Extract the [X, Y] coordinate from the center of the cell holding the provided text.  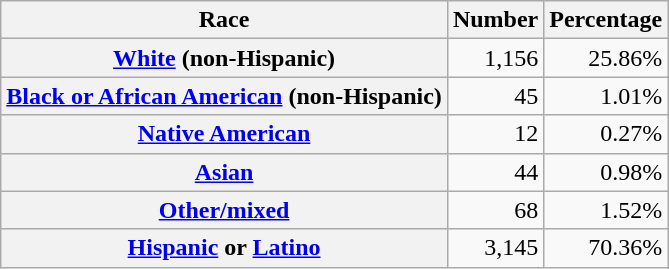
44 [495, 172]
1.01% [606, 96]
Asian [224, 172]
0.98% [606, 172]
Black or African American (non-Hispanic) [224, 96]
70.36% [606, 248]
0.27% [606, 134]
Native American [224, 134]
3,145 [495, 248]
12 [495, 134]
1,156 [495, 58]
Percentage [606, 20]
45 [495, 96]
Other/mixed [224, 210]
68 [495, 210]
White (non-Hispanic) [224, 58]
Race [224, 20]
1.52% [606, 210]
Number [495, 20]
25.86% [606, 58]
Hispanic or Latino [224, 248]
